Extract the [x, y] coordinate from the center of the cell holding the provided text.  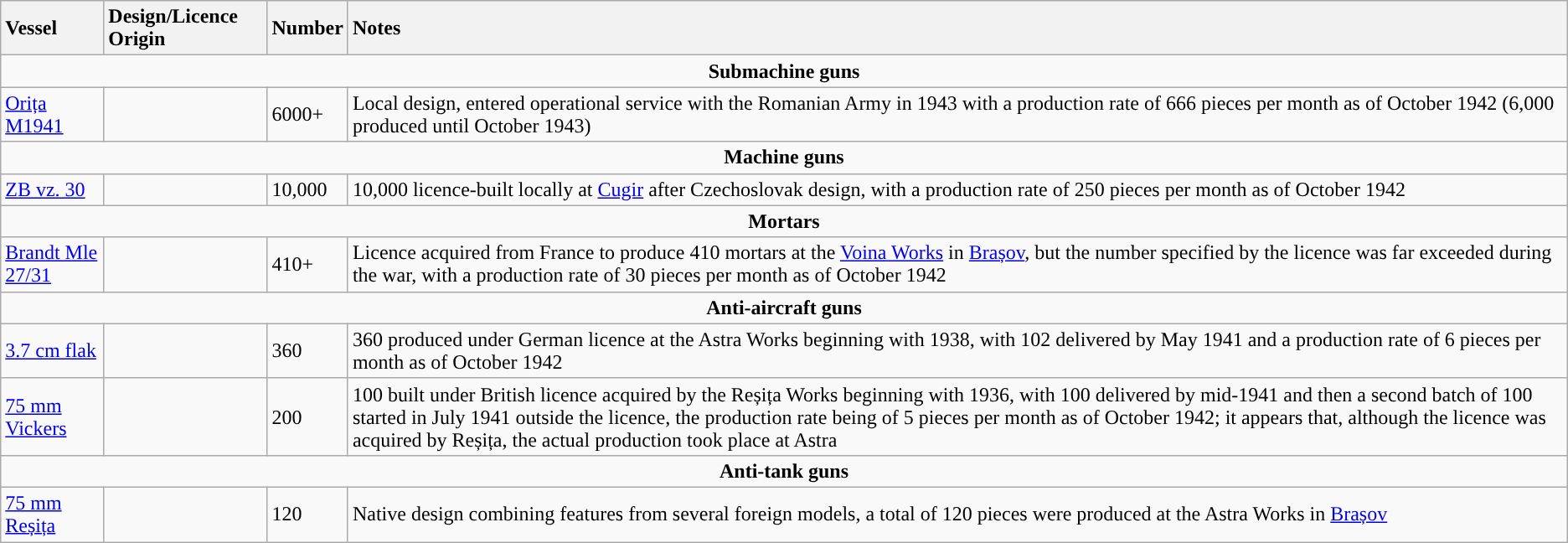
Machine guns [784, 158]
Design/Licence Origin [186, 28]
200 [307, 416]
Vessel [52, 28]
Number [307, 28]
Submachine guns [784, 71]
3.7 cm flak [52, 350]
Anti-aircraft guns [784, 308]
Notes [957, 28]
Orița M1941 [52, 114]
Brandt Mle 27/31 [52, 265]
360 [307, 350]
6000+ [307, 114]
ZB vz. 30 [52, 189]
10,000 licence-built locally at Cugir after Czechoslovak design, with a production rate of 250 pieces per month as of October 1942 [957, 189]
Anti-tank guns [784, 471]
120 [307, 515]
10,000 [307, 189]
Native design combining features from several foreign models, a total of 120 pieces were produced at the Astra Works in Brașov [957, 515]
75 mm Reșița [52, 515]
410+ [307, 265]
Mortars [784, 221]
75 mm Vickers [52, 416]
